Scan for the cell matching the given text and deliver its (x, y) coordinate at center. 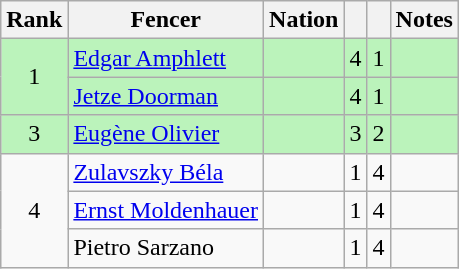
Pietro Sarzano (166, 248)
Eugène Olivier (166, 134)
Notes (424, 20)
Rank (34, 20)
Ernst Moldenhauer (166, 210)
Fencer (166, 20)
Nation (304, 20)
Zulavszky Béla (166, 172)
Jetze Doorman (166, 96)
2 (378, 134)
Edgar Amphlett (166, 58)
